Search for the cell housing the specified text and yield its [X, Y] center coordinate. 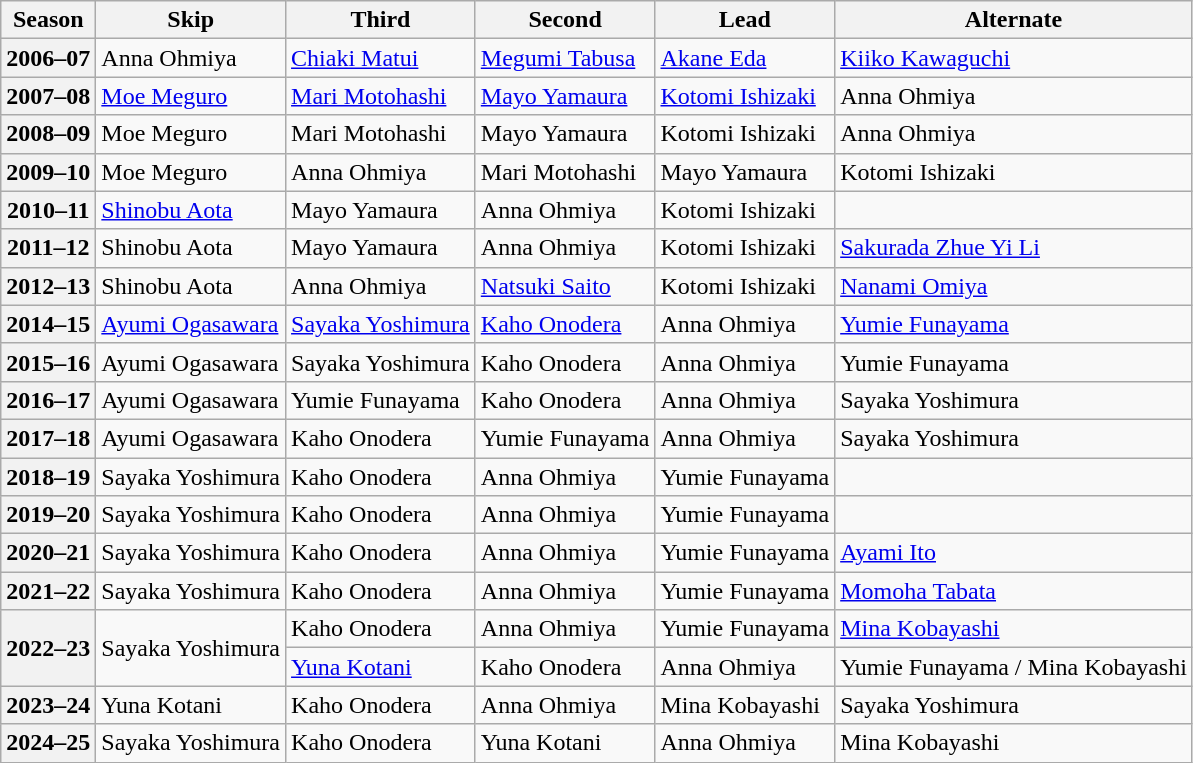
2017–18 [48, 438]
2018–19 [48, 477]
2008–09 [48, 134]
Akane Eda [745, 58]
2010–11 [48, 210]
2016–17 [48, 400]
2007–08 [48, 96]
2023–24 [48, 705]
Chiaki Matui [381, 58]
Yumie Funayama / Mina Kobayashi [1014, 667]
2021–22 [48, 591]
2014–15 [48, 324]
Alternate [1014, 20]
Ayami Ito [1014, 553]
Kiiko Kawaguchi [1014, 58]
2024–25 [48, 743]
Lead [745, 20]
2015–16 [48, 362]
2019–20 [48, 515]
2009–10 [48, 172]
Season [48, 20]
2022–23 [48, 648]
Megumi Tabusa [565, 58]
Momoha Tabata [1014, 591]
2012–13 [48, 286]
Nanami Omiya [1014, 286]
Natsuki Saito [565, 286]
2020–21 [48, 553]
Sakurada Zhue Yi Li [1014, 248]
Second [565, 20]
Skip [191, 20]
2006–07 [48, 58]
2011–12 [48, 248]
Third [381, 20]
